Determine the [X, Y] coordinate at the center of the cell enclosing the given text.  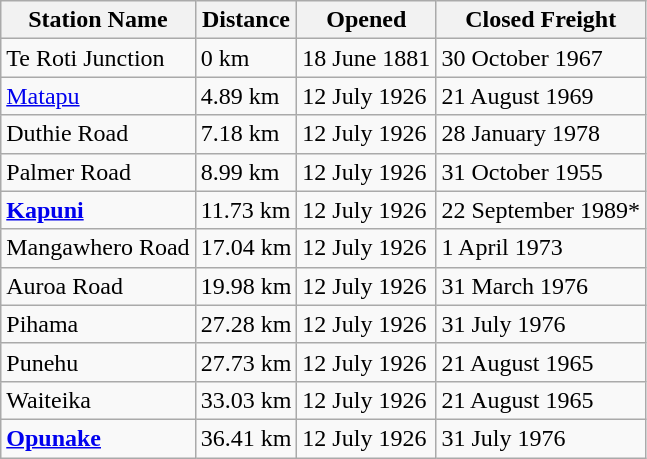
Palmer Road [98, 172]
4.89 km [246, 96]
Auroa Road [98, 286]
0 km [246, 58]
8.99 km [246, 172]
Mangawhero Road [98, 248]
36.41 km [246, 438]
Station Name [98, 20]
21 August 1969 [541, 96]
27.28 km [246, 324]
Duthie Road [98, 134]
1 April 1973 [541, 248]
11.73 km [246, 210]
Waiteika [98, 400]
Closed Freight [541, 20]
7.18 km [246, 134]
17.04 km [246, 248]
Opunake [98, 438]
Te Roti Junction [98, 58]
31 March 1976 [541, 286]
27.73 km [246, 362]
28 January 1978 [541, 134]
19.98 km [246, 286]
30 October 1967 [541, 58]
18 June 1881 [366, 58]
31 October 1955 [541, 172]
Punehu [98, 362]
Kapuni [98, 210]
Pihama [98, 324]
Distance [246, 20]
Matapu [98, 96]
Opened [366, 20]
22 September 1989* [541, 210]
33.03 km [246, 400]
